Locate the cell with the specified text and output its [X, Y] center coordinate. 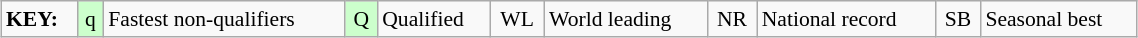
Fastest non-qualifiers [224, 19]
Seasonal best [1058, 19]
q [90, 19]
NR [732, 19]
KEY: [40, 19]
Q [361, 19]
World leading [626, 19]
SB [958, 19]
National record [846, 19]
WL [517, 19]
Qualified [434, 19]
